Return (X, Y) of the center of cell containing provided text 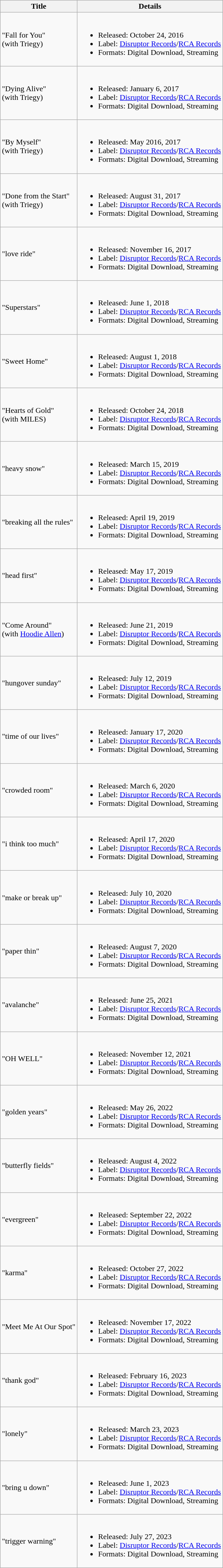
"Dying Alive"(with Triegy) (39, 93)
Released: November 16, 2017Label: Disruptor Records/RCA RecordsFormats: Digital Download, Streaming (150, 254)
Released: May 17, 2019Label: Disruptor Records/RCA RecordsFormats: Digital Download, Streaming (150, 575)
Released: April 19, 2019Label: Disruptor Records/RCA RecordsFormats: Digital Download, Streaming (150, 522)
"crowded room" (39, 790)
"butterfly fields" (39, 1165)
"thank god" (39, 1380)
Released: April 17, 2020Label: Disruptor Records/RCA RecordsFormats: Digital Download, Streaming (150, 844)
"hungover sunday" (39, 683)
"By Myself"(with Triegy) (39, 146)
"Fall for You"(with Triegy) (39, 39)
"Done from the Start"(with Triegy) (39, 200)
Released: June 1, 2018Label: Disruptor Records/RCA RecordsFormats: Digital Download, Streaming (150, 308)
"trigger warning" (39, 1541)
"OH WELL" (39, 1058)
Released: August 4, 2022Label: Disruptor Records/RCA RecordsFormats: Digital Download, Streaming (150, 1165)
Released: June 21, 2019Label: Disruptor Records/RCA RecordsFormats: Digital Download, Streaming (150, 629)
Released: June 25, 2021Label: Disruptor Records/RCA RecordsFormats: Digital Download, Streaming (150, 1005)
"karma" (39, 1273)
"bring u down" (39, 1488)
Title (39, 6)
"head first" (39, 575)
Released: July 12, 2019Label: Disruptor Records/RCA RecordsFormats: Digital Download, Streaming (150, 683)
"Sweet Home" (39, 361)
Released: September 22, 2022Label: Disruptor Records/RCA RecordsFormats: Digital Download, Streaming (150, 1219)
Released: January 6, 2017Label: Disruptor Records/RCA RecordsFormats: Digital Download, Streaming (150, 93)
Details (150, 6)
Released: August 7, 2020Label: Disruptor Records/RCA RecordsFormats: Digital Download, Streaming (150, 951)
Released: March 15, 2019Label: Disruptor Records/RCA RecordsFormats: Digital Download, Streaming (150, 468)
Released: October 24, 2016Label: Disruptor Records/RCA RecordsFormats: Digital Download, Streaming (150, 39)
"Superstars" (39, 308)
"i think too much" (39, 844)
"Hearts of Gold"(with MILES) (39, 415)
Released: November 12, 2021Label: Disruptor Records/RCA RecordsFormats: Digital Download, Streaming (150, 1058)
Released: July 10, 2020Label: Disruptor Records/RCA RecordsFormats: Digital Download, Streaming (150, 898)
Released: January 17, 2020Label: Disruptor Records/RCA RecordsFormats: Digital Download, Streaming (150, 736)
Released: March 6, 2020Label: Disruptor Records/RCA RecordsFormats: Digital Download, Streaming (150, 790)
"lonely" (39, 1434)
Released: March 23, 2023Label: Disruptor Records/RCA RecordsFormats: Digital Download, Streaming (150, 1434)
Released: February 16, 2023Label: Disruptor Records/RCA RecordsFormats: Digital Download, Streaming (150, 1380)
"Come Around"(with Hoodie Allen) (39, 629)
"time of our lives" (39, 736)
"avalanche" (39, 1005)
Released: November 17, 2022Label: Disruptor Records/RCA RecordsFormats: Digital Download, Streaming (150, 1327)
Released: August 31, 2017Label: Disruptor Records/RCA RecordsFormats: Digital Download, Streaming (150, 200)
"make or break up" (39, 898)
Released: October 24, 2018Label: Disruptor Records/RCA RecordsFormats: Digital Download, Streaming (150, 415)
Released: May 26, 2022Label: Disruptor Records/RCA RecordsFormats: Digital Download, Streaming (150, 1112)
Released: June 1, 2023Label: Disruptor Records/RCA RecordsFormats: Digital Download, Streaming (150, 1488)
"golden years" (39, 1112)
"breaking all the rules" (39, 522)
"Meet Me At Our Spot" (39, 1327)
"love ride" (39, 254)
Released: July 27, 2023Label: Disruptor Records/RCA RecordsFormats: Digital Download, Streaming (150, 1541)
"paper thin" (39, 951)
Released: August 1, 2018Label: Disruptor Records/RCA RecordsFormats: Digital Download, Streaming (150, 361)
Released: May 2016, 2017Label: Disruptor Records/RCA RecordsFormats: Digital Download, Streaming (150, 146)
"heavy snow" (39, 468)
Released: October 27, 2022Label: Disruptor Records/RCA RecordsFormats: Digital Download, Streaming (150, 1273)
"evergreen" (39, 1219)
